Pinpoint the cell where the given text exists, returning its (X, Y) midpoint coordinate. 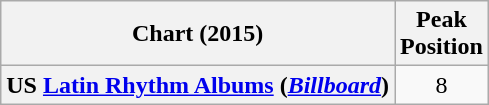
Peak Position (442, 34)
8 (442, 85)
Chart (2015) (198, 34)
US Latin Rhythm Albums (Billboard) (198, 85)
